Locate the cell with the specified text and output its (X, Y) center coordinate. 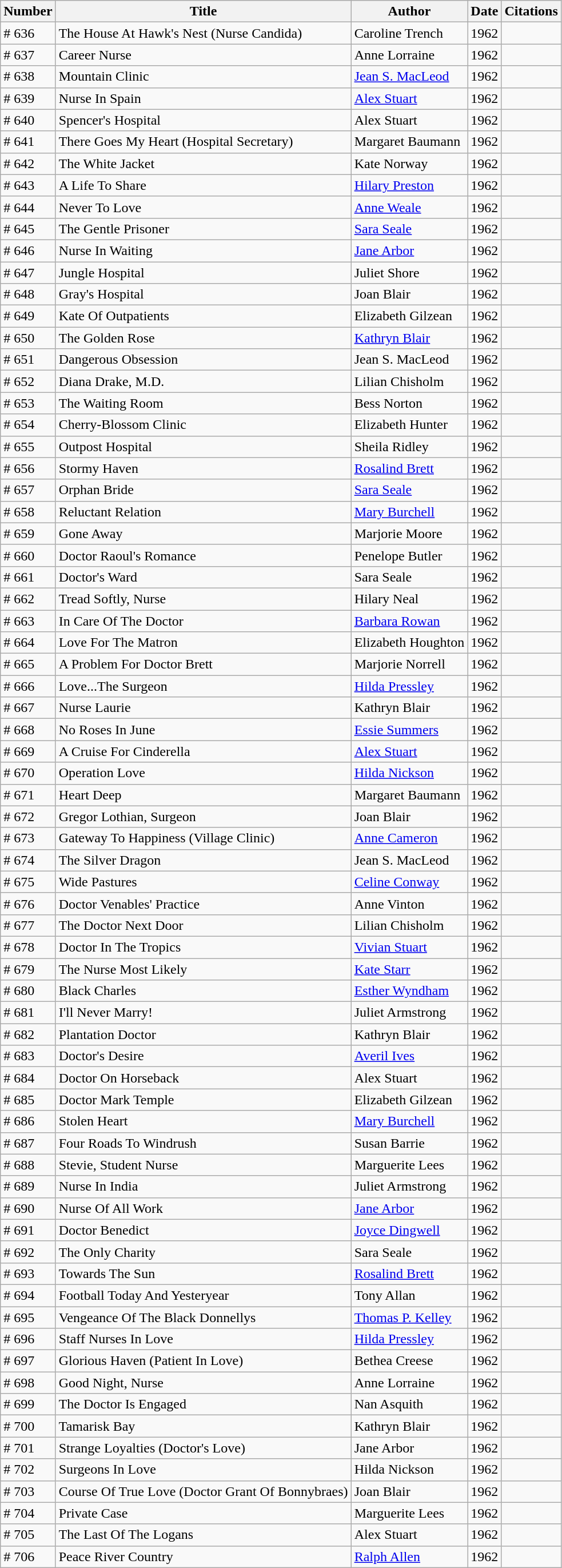
Doctor On Horseback (204, 1078)
Penelope Butler (409, 555)
Black Charles (204, 991)
# 673 (28, 838)
A Problem For Doctor Brett (204, 664)
# 686 (28, 1121)
Hilary Neal (409, 599)
# 687 (28, 1143)
# 663 (28, 620)
No Roses In June (204, 730)
Stormy Haven (204, 468)
Nurse In India (204, 1187)
# 675 (28, 882)
Doctor's Ward (204, 577)
Elizabeth Houghton (409, 643)
# 646 (28, 250)
# 643 (28, 185)
Career Nurse (204, 55)
# 682 (28, 1034)
# 652 (28, 381)
# 692 (28, 1252)
Esther Wyndham (409, 991)
Anne Cameron (409, 838)
The Silver Dragon (204, 860)
Good Night, Nurse (204, 1383)
Kate Norway (409, 164)
The Gentle Prisoner (204, 229)
# 694 (28, 1295)
# 697 (28, 1361)
Outpost Hospital (204, 447)
# 644 (28, 207)
Ralph Allen (409, 1557)
# 671 (28, 795)
The House At Hawk's Nest (Nurse Candida) (204, 33)
Joyce Dingwell (409, 1230)
Mountain Clinic (204, 77)
I'll Never Marry! (204, 1013)
A Cruise For Cinderella (204, 751)
# 706 (28, 1557)
# 640 (28, 120)
# 653 (28, 403)
# 700 (28, 1426)
The Waiting Room (204, 403)
Vivian Stuart (409, 947)
Doctor Benedict (204, 1230)
Love For The Matron (204, 643)
Surgeons In Love (204, 1470)
Doctor In The Tropics (204, 947)
Doctor Mark Temple (204, 1100)
Nurse Of All Work (204, 1208)
# 647 (28, 273)
# 699 (28, 1404)
Towards The Sun (204, 1273)
Gateway To Happiness (Village Clinic) (204, 838)
Diana Drake, M.D. (204, 381)
Peace River Country (204, 1557)
Wide Pastures (204, 882)
# 680 (28, 991)
Staff Nurses In Love (204, 1339)
Marjorie Norrell (409, 664)
Doctor Venables' Practice (204, 904)
# 677 (28, 925)
# 674 (28, 860)
Plantation Doctor (204, 1034)
Caroline Trench (409, 33)
There Goes My Heart (Hospital Secretary) (204, 142)
Title (204, 11)
# 698 (28, 1383)
Heart Deep (204, 795)
The Only Charity (204, 1252)
# 690 (28, 1208)
Vengeance Of The Black Donnellys (204, 1317)
# 642 (28, 164)
Susan Barrie (409, 1143)
# 645 (28, 229)
Orphan Bride (204, 490)
# 657 (28, 490)
# 651 (28, 360)
Nan Asquith (409, 1404)
Nurse In Spain (204, 98)
Hilary Preston (409, 185)
# 660 (28, 555)
Sheila Ridley (409, 447)
# 667 (28, 708)
# 691 (28, 1230)
# 664 (28, 643)
# 658 (28, 512)
# 637 (28, 55)
# 666 (28, 686)
# 684 (28, 1078)
# 678 (28, 947)
# 704 (28, 1513)
Strange Loyalties (Doctor's Love) (204, 1448)
# 638 (28, 77)
Jungle Hospital (204, 273)
# 702 (28, 1470)
Kate Starr (409, 969)
# 650 (28, 338)
Kate Of Outpatients (204, 316)
Nurse In Waiting (204, 250)
Cherry-Blossom Clinic (204, 425)
# 649 (28, 316)
Number (28, 11)
# 681 (28, 1013)
The Doctor Is Engaged (204, 1404)
Citations (531, 11)
Stevie, Student Nurse (204, 1165)
# 669 (28, 751)
# 670 (28, 773)
Anne Vinton (409, 904)
Celine Conway (409, 882)
Anne Weale (409, 207)
# 655 (28, 447)
A Life To Share (204, 185)
# 672 (28, 817)
# 659 (28, 534)
# 641 (28, 142)
The Nurse Most Likely (204, 969)
Essie Summers (409, 730)
Tread Softly, Nurse (204, 599)
Elizabeth Hunter (409, 425)
Course Of True Love (Doctor Grant Of Bonnybraes) (204, 1491)
# 703 (28, 1491)
The Golden Rose (204, 338)
The Last Of The Logans (204, 1535)
Gone Away (204, 534)
Marjorie Moore (409, 534)
# 636 (28, 33)
Bethea Creese (409, 1361)
Spencer's Hospital (204, 120)
Juliet Shore (409, 273)
Barbara Rowan (409, 620)
# 688 (28, 1165)
Doctor's Desire (204, 1056)
Averil Ives (409, 1056)
# 705 (28, 1535)
Football Today And Yesteryear (204, 1295)
Bess Norton (409, 403)
Gray's Hospital (204, 295)
The White Jacket (204, 164)
Glorious Haven (Patient In Love) (204, 1361)
# 656 (28, 468)
In Care Of The Doctor (204, 620)
Nurse Laurie (204, 708)
# 679 (28, 969)
Tony Allan (409, 1295)
# 676 (28, 904)
Four Roads To Windrush (204, 1143)
# 685 (28, 1100)
Date (485, 11)
# 648 (28, 295)
# 683 (28, 1056)
Doctor Raoul's Romance (204, 555)
Gregor Lothian, Surgeon (204, 817)
# 662 (28, 599)
Thomas P. Kelley (409, 1317)
Reluctant Relation (204, 512)
The Doctor Next Door (204, 925)
Tamarisk Bay (204, 1426)
# 695 (28, 1317)
Author (409, 11)
Stolen Heart (204, 1121)
Dangerous Obsession (204, 360)
# 689 (28, 1187)
# 701 (28, 1448)
# 693 (28, 1273)
# 639 (28, 98)
# 665 (28, 664)
Operation Love (204, 773)
# 696 (28, 1339)
# 668 (28, 730)
Love...The Surgeon (204, 686)
Never To Love (204, 207)
# 661 (28, 577)
# 654 (28, 425)
Private Case (204, 1513)
